For the text-containing cell, return its midpoint in (x, y) coordinate format. 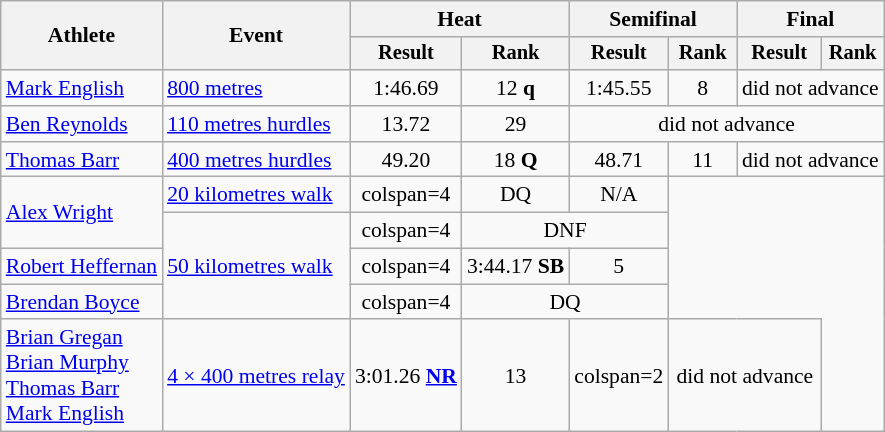
800 metres (256, 88)
3:44.17 SB (516, 267)
12 q (516, 88)
1:45.55 (618, 88)
400 metres hurdles (256, 160)
8 (702, 88)
3:01.26 NR (406, 376)
1:46.69 (406, 88)
13 (516, 376)
Athlete (82, 36)
49.20 (406, 160)
Final (810, 19)
110 metres hurdles (256, 124)
Mark English (82, 88)
Robert Heffernan (82, 267)
Semifinal (653, 19)
Alex Wright (82, 212)
DNF (565, 231)
5 (618, 267)
18 Q (516, 160)
29 (516, 124)
Ben Reynolds (82, 124)
Brendan Boyce (82, 302)
48.71 (618, 160)
Heat (460, 19)
Brian GreganBrian MurphyThomas BarrMark English (82, 376)
N/A (618, 195)
Event (256, 36)
4 × 400 metres relay (256, 376)
20 kilometres walk (256, 195)
Thomas Barr (82, 160)
13.72 (406, 124)
11 (702, 160)
50 kilometres walk (256, 266)
colspan=2 (618, 376)
